Search for the cell housing the specified text and yield its (X, Y) center coordinate. 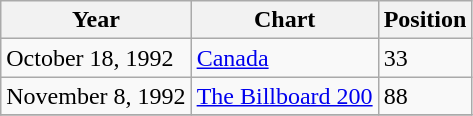
The Billboard 200 (284, 96)
33 (425, 58)
October 18, 1992 (96, 58)
Canada (284, 58)
Chart (284, 20)
Year (96, 20)
November 8, 1992 (96, 96)
Position (425, 20)
88 (425, 96)
